Output the [x, y] coordinate of the center of the cell containing the given text.  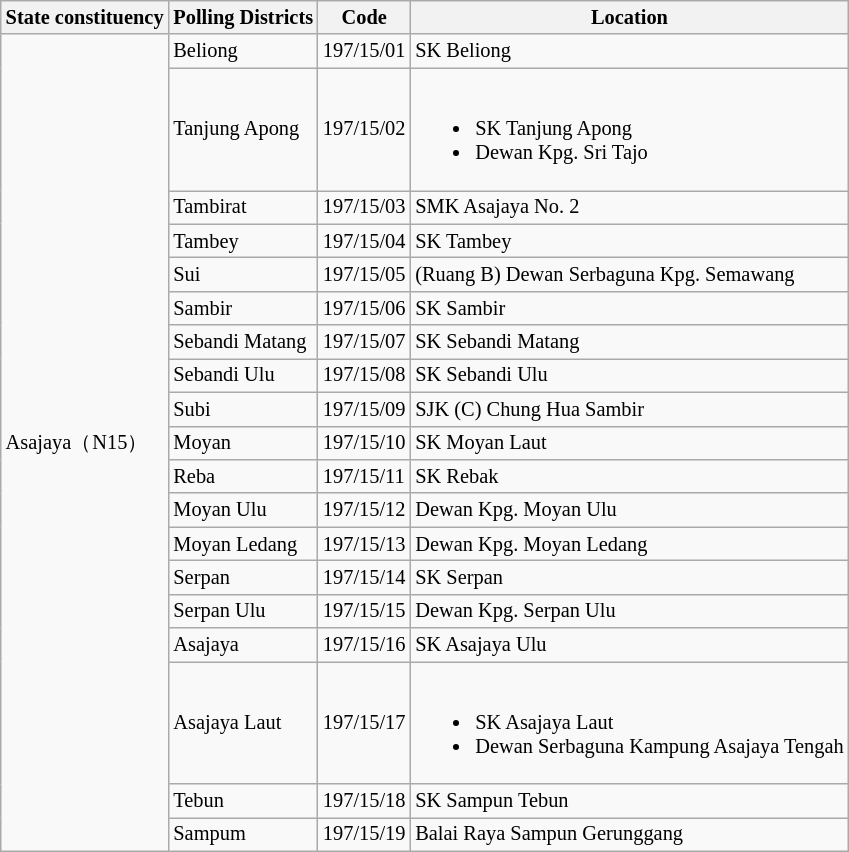
Asajaya（N15） [85, 442]
197/15/03 [364, 207]
SJK (C) Chung Hua Sambir [629, 409]
197/15/10 [364, 443]
Polling Districts [243, 17]
SK Moyan Laut [629, 443]
197/15/08 [364, 375]
197/15/02 [364, 129]
SK Sebandi Matang [629, 342]
State constituency [85, 17]
Tebun [243, 801]
Tambey [243, 241]
197/15/04 [364, 241]
197/15/17 [364, 722]
197/15/05 [364, 274]
Sambir [243, 308]
197/15/11 [364, 476]
SK Serpan [629, 577]
197/15/18 [364, 801]
Tambirat [243, 207]
Asajaya Laut [243, 722]
(Ruang B) Dewan Serbaguna Kpg. Semawang [629, 274]
Sebandi Matang [243, 342]
Sui [243, 274]
Serpan Ulu [243, 611]
SK Tambey [629, 241]
Reba [243, 476]
Location [629, 17]
SK Beliong [629, 51]
197/15/12 [364, 510]
Tanjung Apong [243, 129]
197/15/19 [364, 834]
197/15/01 [364, 51]
197/15/14 [364, 577]
SK Sebandi Ulu [629, 375]
197/15/07 [364, 342]
Beliong [243, 51]
SK Asajaya Ulu [629, 645]
Moyan Ulu [243, 510]
Sebandi Ulu [243, 375]
Serpan [243, 577]
Code [364, 17]
SK Tanjung ApongDewan Kpg. Sri Tajo [629, 129]
SK Sambir [629, 308]
Subi [243, 409]
Dewan Kpg. Serpan Ulu [629, 611]
SK Rebak [629, 476]
SK Asajaya LautDewan Serbaguna Kampung Asajaya Tengah [629, 722]
197/15/09 [364, 409]
Moyan Ledang [243, 544]
Balai Raya Sampun Gerunggang [629, 834]
197/15/16 [364, 645]
SK Sampun Tebun [629, 801]
SMK Asajaya No. 2 [629, 207]
Dewan Kpg. Moyan Ulu [629, 510]
Moyan [243, 443]
Dewan Kpg. Moyan Ledang [629, 544]
Sampum [243, 834]
197/15/15 [364, 611]
Asajaya [243, 645]
197/15/06 [364, 308]
197/15/13 [364, 544]
